Scan for the cell matching the given text and deliver its (x, y) coordinate at center. 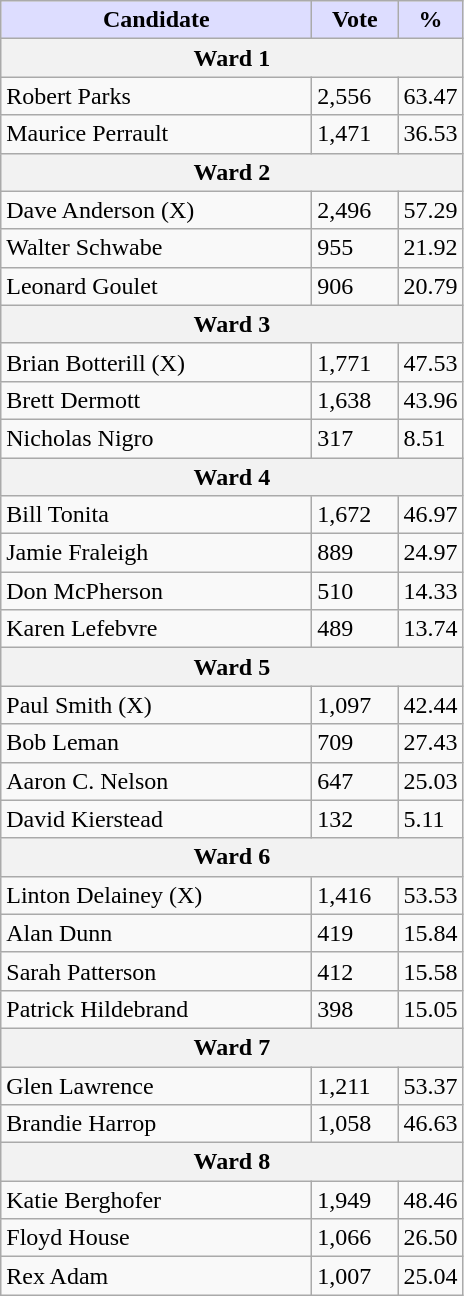
1,672 (355, 515)
Glen Lawrence (156, 1085)
489 (355, 629)
Nicholas Nigro (156, 438)
Ward 3 (232, 324)
1,771 (355, 362)
647 (355, 781)
53.37 (430, 1085)
46.63 (430, 1124)
27.43 (430, 743)
1,058 (355, 1124)
Ward 4 (232, 477)
906 (355, 286)
25.03 (430, 781)
Leonard Goulet (156, 286)
47.53 (430, 362)
Rex Adam (156, 1276)
Katie Berghofer (156, 1200)
2,556 (355, 96)
317 (355, 438)
15.05 (430, 1009)
419 (355, 933)
26.50 (430, 1238)
510 (355, 591)
43.96 (430, 400)
Jamie Fraleigh (156, 553)
398 (355, 1009)
Brett Dermott (156, 400)
1,211 (355, 1085)
412 (355, 971)
132 (355, 819)
David Kierstead (156, 819)
24.97 (430, 553)
1,949 (355, 1200)
Sarah Patterson (156, 971)
Brandie Harrop (156, 1124)
1,471 (355, 134)
Alan Dunn (156, 933)
20.79 (430, 286)
15.84 (430, 933)
21.92 (430, 248)
57.29 (430, 210)
Ward 6 (232, 857)
1,416 (355, 895)
% (430, 20)
13.74 (430, 629)
Linton Delainey (X) (156, 895)
Ward 1 (232, 58)
42.44 (430, 705)
Aaron C. Nelson (156, 781)
Brian Botterill (X) (156, 362)
8.51 (430, 438)
1,066 (355, 1238)
Karen Lefebvre (156, 629)
46.97 (430, 515)
Maurice Perrault (156, 134)
Patrick Hildebrand (156, 1009)
Paul Smith (X) (156, 705)
Bill Tonita (156, 515)
Dave Anderson (X) (156, 210)
Don McPherson (156, 591)
1,097 (355, 705)
25.04 (430, 1276)
Ward 5 (232, 667)
Candidate (156, 20)
Ward 2 (232, 172)
Floyd House (156, 1238)
Vote (355, 20)
53.53 (430, 895)
889 (355, 553)
1,638 (355, 400)
36.53 (430, 134)
Bob Leman (156, 743)
2,496 (355, 210)
Robert Parks (156, 96)
63.47 (430, 96)
Ward 8 (232, 1162)
Walter Schwabe (156, 248)
955 (355, 248)
Ward 7 (232, 1047)
709 (355, 743)
48.46 (430, 1200)
14.33 (430, 591)
1,007 (355, 1276)
15.58 (430, 971)
5.11 (430, 819)
